Find where the given text appears and provide that cell's center as [x, y] coordinate. 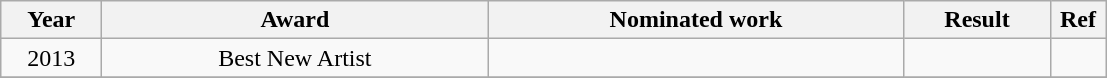
Award [295, 20]
Best New Artist [295, 58]
Nominated work [696, 20]
Ref [1078, 20]
Result [977, 20]
2013 [52, 58]
Year [52, 20]
